Pinpoint the cell where the given text exists, returning its [X, Y] midpoint coordinate. 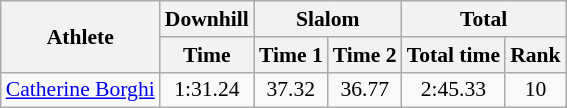
Athlete [80, 36]
Rank [536, 55]
Total time [454, 55]
Time 2 [365, 55]
37.32 [291, 90]
Slalom [328, 19]
Time [207, 55]
Time 1 [291, 55]
Downhill [207, 19]
Total [484, 19]
Catherine Borghi [80, 90]
36.77 [365, 90]
2:45.33 [454, 90]
10 [536, 90]
1:31.24 [207, 90]
